For the text-containing cell, return its midpoint in [x, y] coordinate format. 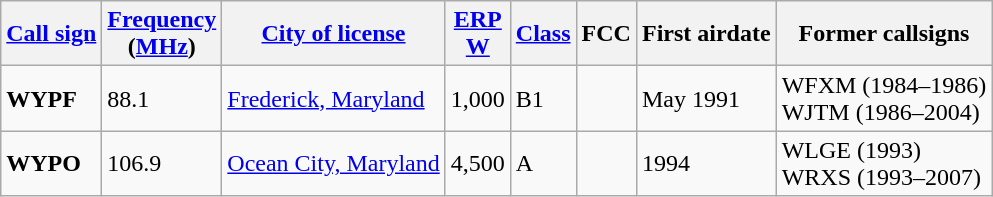
Frederick, Maryland [334, 98]
ERPW [478, 34]
WYPF [52, 98]
Frequency(MHz) [162, 34]
Former callsigns [884, 34]
A [543, 164]
First airdate [706, 34]
Ocean City, Maryland [334, 164]
Call sign [52, 34]
City of license [334, 34]
WYPO [52, 164]
1994 [706, 164]
B1 [543, 98]
WFXM (1984–1986)WJTM (1986–2004) [884, 98]
Class [543, 34]
FCC [606, 34]
106.9 [162, 164]
1,000 [478, 98]
WLGE (1993)WRXS (1993–2007) [884, 164]
88.1 [162, 98]
4,500 [478, 164]
May 1991 [706, 98]
